Pinpoint the cell where the given text exists, returning its [X, Y] midpoint coordinate. 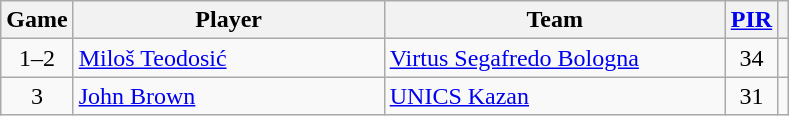
31 [751, 96]
John Brown [228, 96]
Player [228, 20]
1–2 [37, 58]
Game [37, 20]
Team [554, 20]
UNICS Kazan [554, 96]
Miloš Teodosić [228, 58]
34 [751, 58]
PIR [751, 20]
Virtus Segafredo Bologna [554, 58]
3 [37, 96]
